Extract the [X, Y] coordinate from the center of the cell holding the provided text.  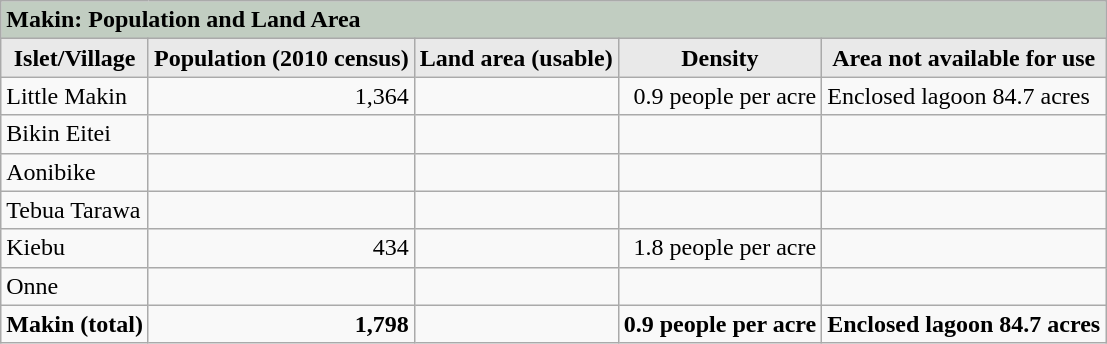
Population (2010 census) [281, 58]
Onne [75, 286]
Tebua Tarawa [75, 210]
Land area (usable) [516, 58]
434 [281, 248]
Little Makin [75, 96]
Kiebu [75, 248]
Aonibike [75, 172]
Makin: Population and Land Area [554, 20]
1,364 [281, 96]
Bikin Eitei [75, 134]
1.8 people per acre [720, 248]
Area not available for use [964, 58]
1,798 [281, 324]
Density [720, 58]
Islet/Village [75, 58]
Makin (total) [75, 324]
